Return the [x, y] coordinate for the center point of the cell that contains the specified text.  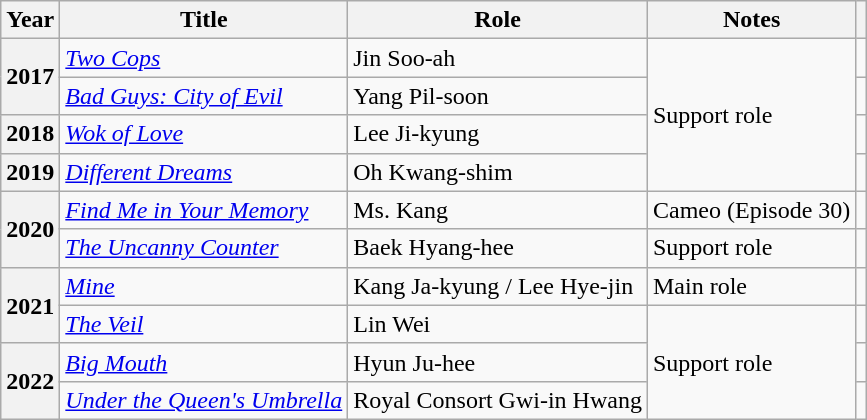
Notes [751, 20]
Wok of Love [204, 134]
Different Dreams [204, 172]
Main role [751, 286]
2017 [30, 77]
Big Mouth [204, 362]
2020 [30, 229]
Find Me in Your Memory [204, 210]
Ms. Kang [498, 210]
2019 [30, 172]
Hyun Ju-hee [498, 362]
2018 [30, 134]
Yang Pil-soon [498, 96]
Role [498, 20]
Lee Ji-kyung [498, 134]
Year [30, 20]
Mine [204, 286]
2022 [30, 381]
Oh Kwang-shim [498, 172]
Kang Ja-kyung / Lee Hye-jin [498, 286]
Two Cops [204, 58]
Baek Hyang-hee [498, 248]
Cameo (Episode 30) [751, 210]
Royal Consort Gwi-in Hwang [498, 400]
Jin Soo-ah [498, 58]
Lin Wei [498, 324]
Bad Guys: City of Evil [204, 96]
2021 [30, 305]
The Veil [204, 324]
Title [204, 20]
Under the Queen's Umbrella [204, 400]
The Uncanny Counter [204, 248]
